Return [x, y] of the center of cell containing provided text 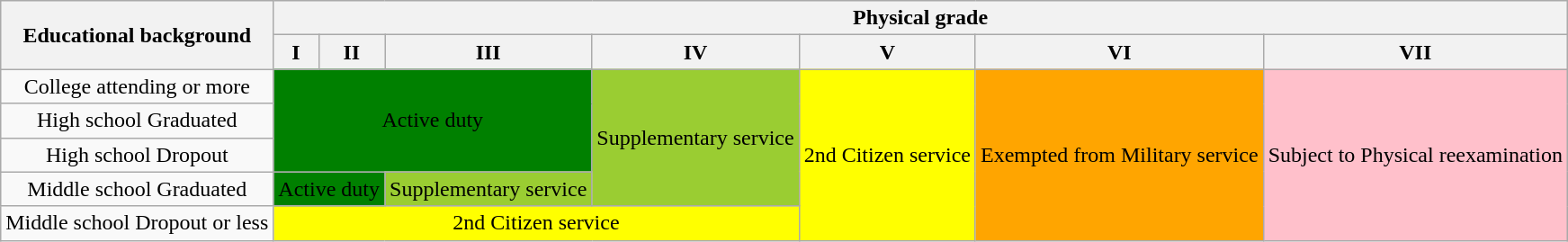
Middle school Dropout or less [137, 223]
VII [1415, 52]
IV [695, 52]
High school Graduated [137, 121]
I [296, 52]
II [351, 52]
High school Dropout [137, 155]
Middle school Graduated [137, 189]
College attending or more [137, 86]
Exempted from Military service [1119, 155]
VI [1119, 52]
Physical grade [921, 18]
V [887, 52]
Educational background [137, 35]
Subject to Physical reexamination [1415, 155]
III [488, 52]
